Provide the [X, Y] coordinate of the cell's center where the given text is located.  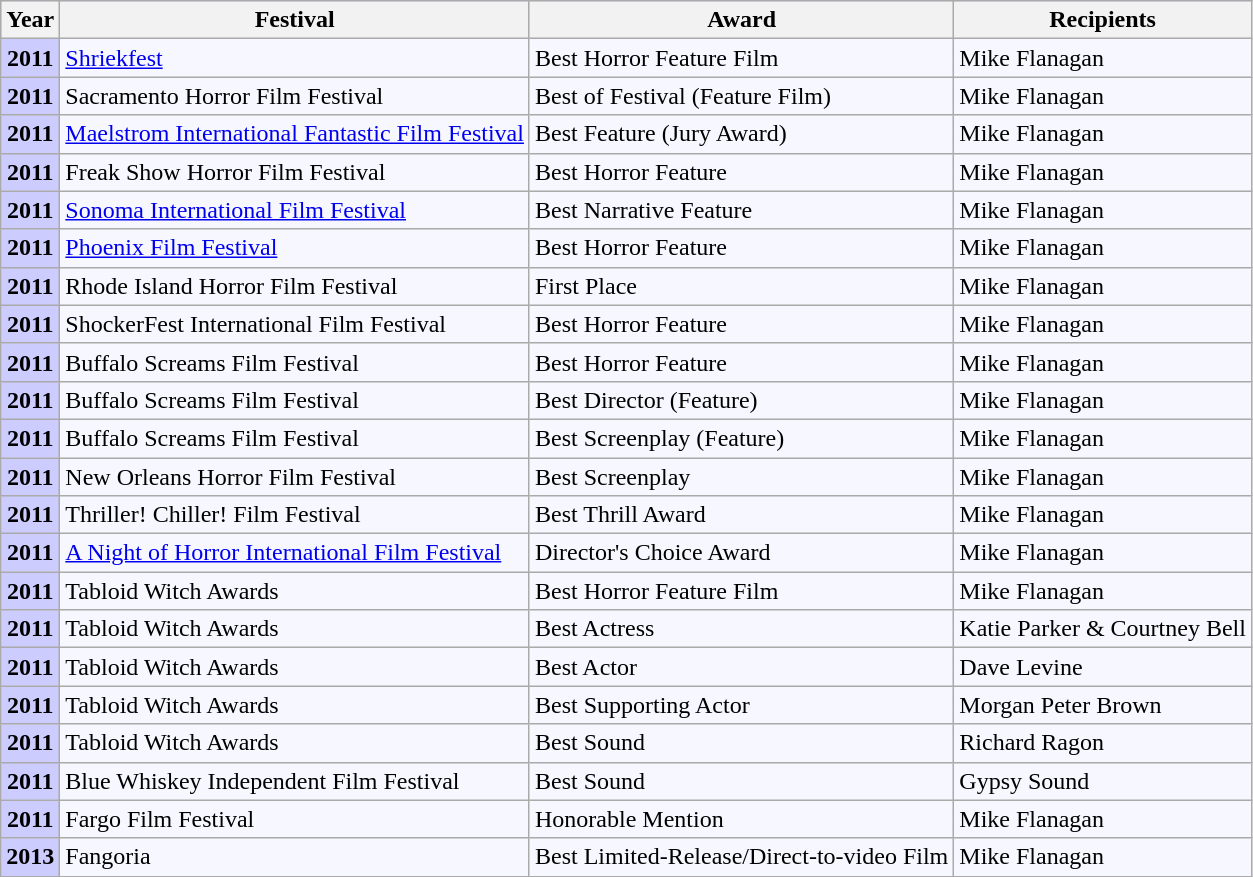
Morgan Peter Brown [1103, 705]
Gypsy Sound [1103, 781]
Recipients [1103, 20]
Phoenix Film Festival [295, 248]
Richard Ragon [1103, 743]
Director's Choice Award [741, 553]
A Night of Horror International Film Festival [295, 553]
Best Actor [741, 667]
New Orleans Horror Film Festival [295, 477]
Shriekfest [295, 58]
Freak Show Horror Film Festival [295, 172]
ShockerFest International Film Festival [295, 324]
Best Actress [741, 629]
Sacramento Horror Film Festival [295, 96]
Best Thrill Award [741, 515]
Rhode Island Horror Film Festival [295, 286]
Maelstrom International Fantastic Film Festival [295, 134]
Year [30, 20]
Best Screenplay [741, 477]
Sonoma International Film Festival [295, 210]
Best Screenplay (Feature) [741, 438]
Fangoria [295, 857]
Best Feature (Jury Award) [741, 134]
Best Director (Feature) [741, 400]
Katie Parker & Courtney Bell [1103, 629]
Blue Whiskey Independent Film Festival [295, 781]
2013 [30, 857]
Best of Festival (Feature Film) [741, 96]
Best Limited-Release/Direct-to-video Film [741, 857]
Festival [295, 20]
Best Narrative Feature [741, 210]
Best Supporting Actor [741, 705]
Honorable Mention [741, 819]
Dave Levine [1103, 667]
Fargo Film Festival [295, 819]
Thriller! Chiller! Film Festival [295, 515]
First Place [741, 286]
Award [741, 20]
